For the text-containing cell, return its midpoint in (X, Y) coordinate format. 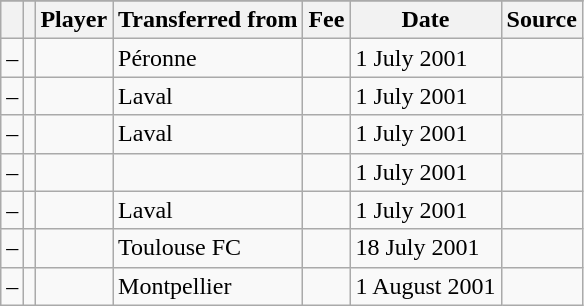
Fee (326, 20)
Date (426, 20)
Péronne (208, 58)
Montpellier (208, 286)
18 July 2001 (426, 248)
Toulouse FC (208, 248)
Transferred from (208, 20)
Source (542, 20)
1 August 2001 (426, 286)
Player (74, 20)
